Return [X, Y] of the center of cell containing provided text 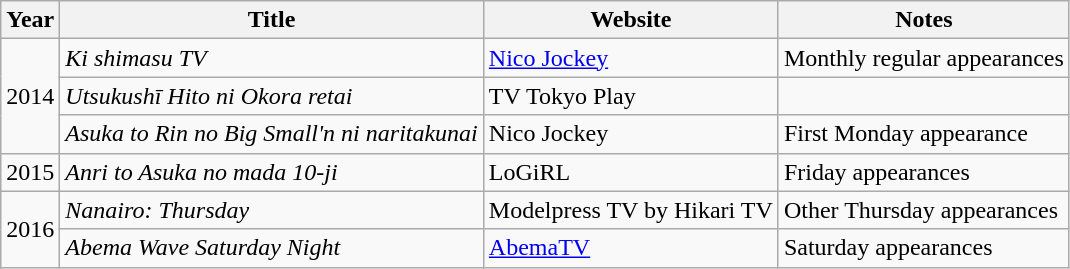
Anri to Asuka no mada 10-ji [272, 172]
Utsukushī Hito ni Okora retai [272, 96]
Modelpress TV by Hikari TV [630, 210]
2015 [30, 172]
Website [630, 20]
Title [272, 20]
2014 [30, 96]
Monthly regular appearances [924, 58]
Notes [924, 20]
Ki shimasu TV [272, 58]
First Monday appearance [924, 134]
Nanairo: Thursday [272, 210]
2016 [30, 229]
Other Thursday appearances [924, 210]
Friday appearances [924, 172]
TV Tokyo Play [630, 96]
Saturday appearances [924, 248]
LoGiRL [630, 172]
Asuka to Rin no Big Small'n ni naritakunai [272, 134]
Year [30, 20]
AbemaTV [630, 248]
Abema Wave Saturday Night [272, 248]
